Provide the (X, Y) coordinate of the cell's center where the given text is located.  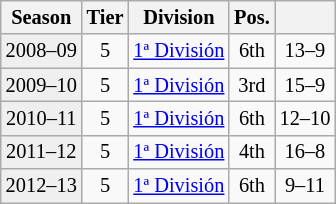
3rd (252, 85)
12–10 (306, 118)
16–8 (306, 152)
2012–13 (42, 186)
2008–09 (42, 51)
Tier (106, 17)
Division (178, 17)
Season (42, 17)
2009–10 (42, 85)
2011–12 (42, 152)
Pos. (252, 17)
15–9 (306, 85)
9–11 (306, 186)
4th (252, 152)
13–9 (306, 51)
2010–11 (42, 118)
